Provide the (X, Y) coordinate of the cell's center where the given text is located.  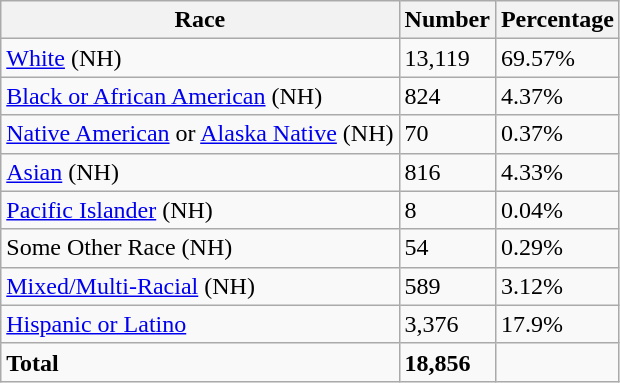
3,376 (447, 324)
3.12% (557, 286)
4.33% (557, 172)
824 (447, 96)
Race (200, 20)
8 (447, 210)
White (NH) (200, 58)
70 (447, 134)
Pacific Islander (NH) (200, 210)
Total (200, 362)
0.37% (557, 134)
Some Other Race (NH) (200, 248)
0.29% (557, 248)
816 (447, 172)
18,856 (447, 362)
13,119 (447, 58)
Black or African American (NH) (200, 96)
Hispanic or Latino (200, 324)
Number (447, 20)
589 (447, 286)
54 (447, 248)
Percentage (557, 20)
Asian (NH) (200, 172)
Native American or Alaska Native (NH) (200, 134)
69.57% (557, 58)
17.9% (557, 324)
4.37% (557, 96)
Mixed/Multi-Racial (NH) (200, 286)
0.04% (557, 210)
